Detect which cell encompasses the target text, then output its (X, Y) center coordinate. 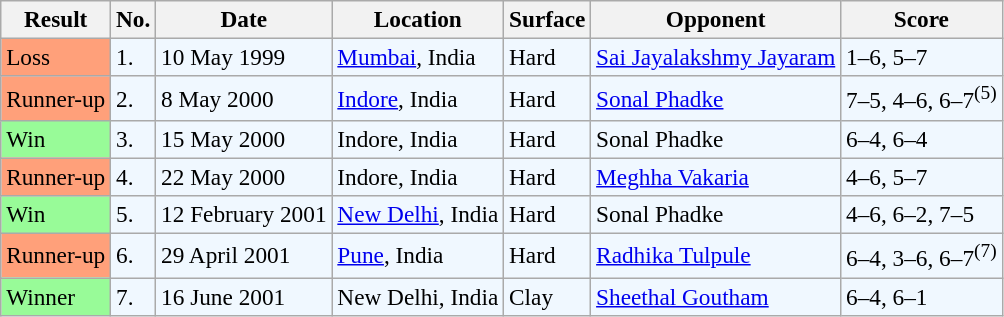
3. (134, 139)
Date (244, 19)
7. (134, 296)
4. (134, 177)
Winner (56, 296)
Mumbai, India (418, 57)
4–6, 6–2, 7–5 (922, 214)
10 May 1999 (244, 57)
16 June 2001 (244, 296)
Pune, India (418, 255)
Opponent (716, 19)
6–4, 6–4 (922, 139)
Loss (56, 57)
Sheethal Goutham (716, 296)
7–5, 4–6, 6–7(5) (922, 98)
Radhika Tulpule (716, 255)
Meghha Vakaria (716, 177)
6–4, 6–1 (922, 296)
12 February 2001 (244, 214)
Result (56, 19)
4–6, 5–7 (922, 177)
6. (134, 255)
Clay (548, 296)
Score (922, 19)
8 May 2000 (244, 98)
15 May 2000 (244, 139)
29 April 2001 (244, 255)
1. (134, 57)
2. (134, 98)
6–4, 3–6, 6–7(7) (922, 255)
Sai Jayalakshmy Jayaram (716, 57)
22 May 2000 (244, 177)
Surface (548, 19)
Location (418, 19)
1–6, 5–7 (922, 57)
5. (134, 214)
No. (134, 19)
